Identify which cell holds the provided text, then report its [x, y] central coordinate. 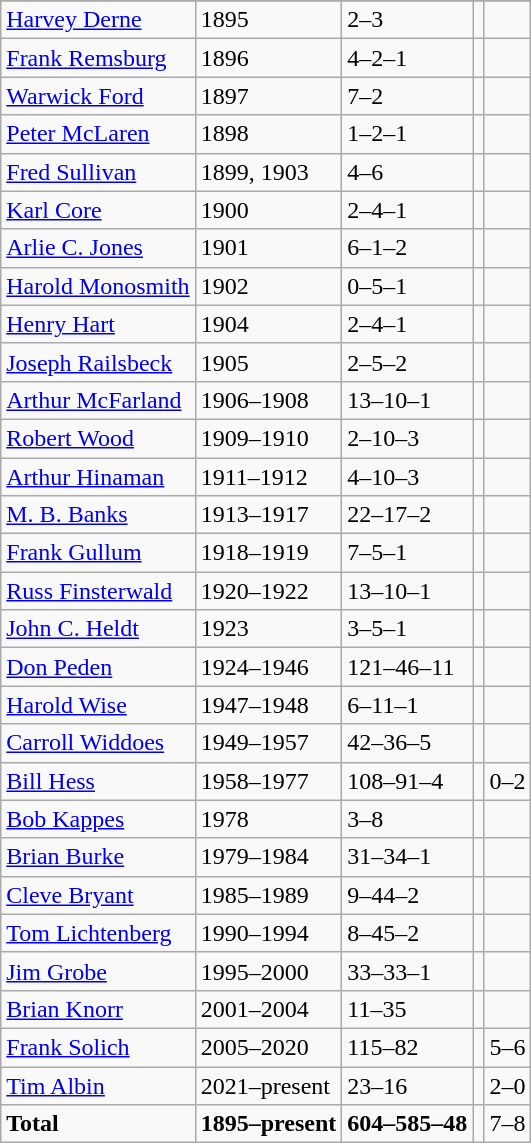
Tim Albin [98, 1085]
4–10–3 [408, 477]
1985–1989 [268, 895]
108–91–4 [408, 781]
Tom Lichtenberg [98, 933]
Russ Finsterwald [98, 591]
Brian Burke [98, 857]
9–44–2 [408, 895]
23–16 [408, 1085]
4–6 [408, 172]
7–2 [408, 96]
Karl Core [98, 210]
Fred Sullivan [98, 172]
1918–1919 [268, 553]
2–10–3 [408, 438]
Warwick Ford [98, 96]
Arlie C. Jones [98, 248]
0–5–1 [408, 286]
1895 [268, 20]
Arthur Hinaman [98, 477]
22–17–2 [408, 515]
1958–1977 [268, 781]
Brian Knorr [98, 1009]
1978 [268, 819]
121–46–11 [408, 667]
2001–2004 [268, 1009]
1901 [268, 248]
42–36–5 [408, 743]
Robert Wood [98, 438]
1904 [268, 324]
8–45–2 [408, 933]
1902 [268, 286]
Jim Grobe [98, 971]
2–0 [508, 1085]
Harold Wise [98, 705]
3–8 [408, 819]
Harold Monosmith [98, 286]
11–35 [408, 1009]
1979–1984 [268, 857]
Harvey Derne [98, 20]
1947–1948 [268, 705]
Total [98, 1124]
M. B. Banks [98, 515]
1905 [268, 362]
1990–1994 [268, 933]
33–33–1 [408, 971]
115–82 [408, 1047]
1949–1957 [268, 743]
2–3 [408, 20]
Don Peden [98, 667]
Carroll Widdoes [98, 743]
1920–1922 [268, 591]
1924–1946 [268, 667]
Bill Hess [98, 781]
604–585–48 [408, 1124]
Peter McLaren [98, 134]
Frank Solich [98, 1047]
1897 [268, 96]
1995–2000 [268, 971]
Henry Hart [98, 324]
31–34–1 [408, 857]
1923 [268, 629]
Arthur McFarland [98, 400]
2–5–2 [408, 362]
4–2–1 [408, 58]
Cleve Bryant [98, 895]
2005–2020 [268, 1047]
6–1–2 [408, 248]
Joseph Railsbeck [98, 362]
0–2 [508, 781]
1898 [268, 134]
3–5–1 [408, 629]
1906–1908 [268, 400]
7–5–1 [408, 553]
1896 [268, 58]
1899, 1903 [268, 172]
7–8 [508, 1124]
Frank Gullum [98, 553]
1913–1917 [268, 515]
1911–1912 [268, 477]
John C. Heldt [98, 629]
5–6 [508, 1047]
2021–present [268, 1085]
Bob Kappes [98, 819]
1–2–1 [408, 134]
1900 [268, 210]
1909–1910 [268, 438]
1895–present [268, 1124]
Frank Remsburg [98, 58]
6–11–1 [408, 705]
